For the text-containing cell, return its midpoint in (X, Y) coordinate format. 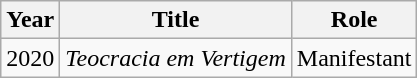
Title (176, 20)
Role (354, 20)
Teocracia em Vertigem (176, 58)
Year (30, 20)
2020 (30, 58)
Manifestant (354, 58)
